Determine the [X, Y] coordinate at the center of the cell enclosing the given text.  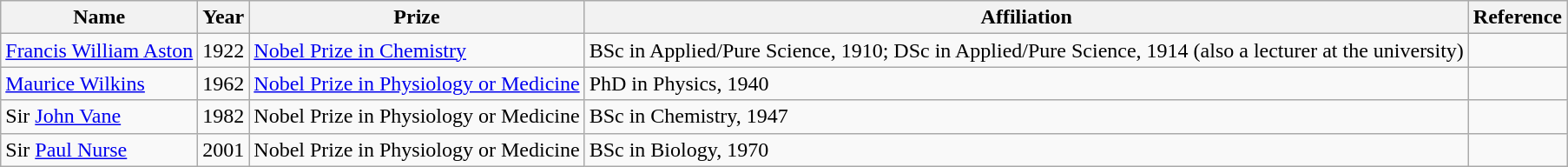
Sir John Vane [99, 117]
Nobel Prize in Chemistry [417, 50]
BSc in Biology, 1970 [1026, 150]
1962 [224, 83]
1922 [224, 50]
PhD in Physics, 1940 [1026, 83]
2001 [224, 150]
Francis William Aston [99, 50]
Prize [417, 17]
Reference [1518, 17]
BSc in Applied/Pure Science, 1910; DSc in Applied/Pure Science, 1914 (also a lecturer at the university) [1026, 50]
BSc in Chemistry, 1947 [1026, 117]
1982 [224, 117]
Name [99, 17]
Year [224, 17]
Sir Paul Nurse [99, 150]
Maurice Wilkins [99, 83]
Affiliation [1026, 17]
